Provide the (x, y) coordinate of the cell's center where the given text is located.  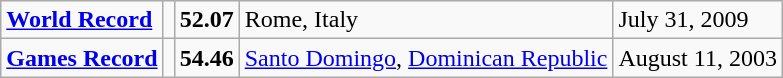
Rome, Italy (426, 20)
Games Record (82, 58)
July 31, 2009 (698, 20)
World Record (82, 20)
August 11, 2003 (698, 58)
52.07 (206, 20)
Santo Domingo, Dominican Republic (426, 58)
54.46 (206, 58)
